Find where the given text appears and provide that cell's center as (x, y) coordinate. 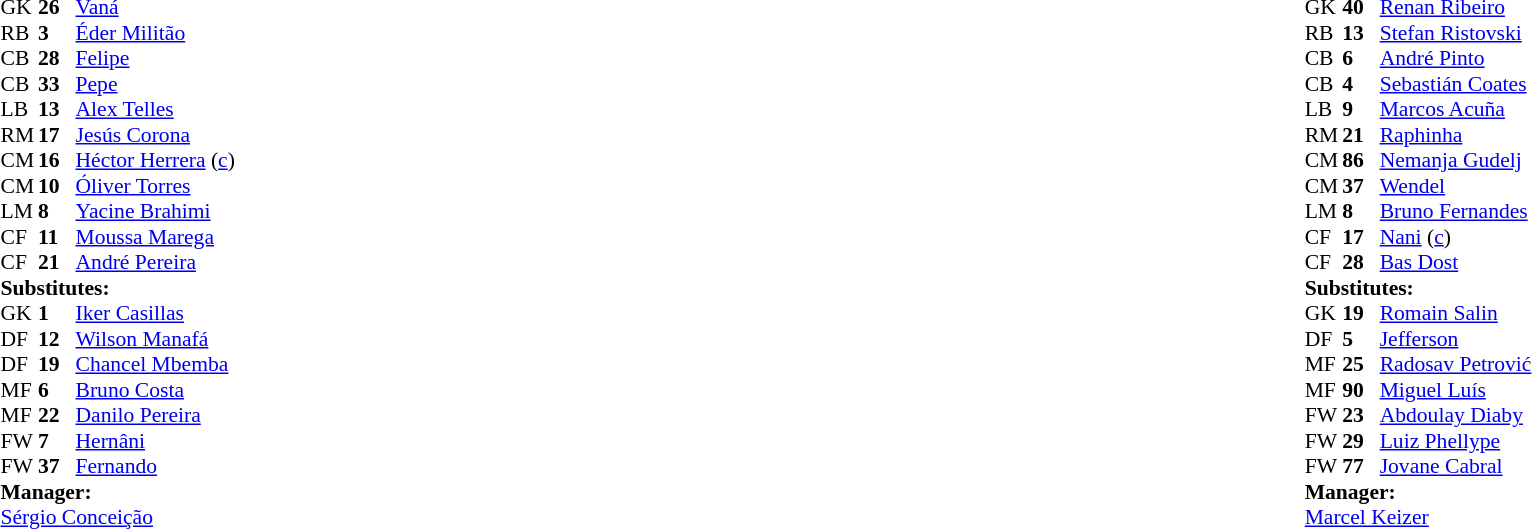
Felipe (156, 59)
Nani (c) (1456, 237)
3 (57, 33)
Luiz Phellype (1456, 441)
André Pinto (1456, 59)
Éder Militão (156, 33)
Héctor Herrera (c) (156, 161)
André Pereira (156, 263)
Hernâni (156, 441)
Jovane Cabral (1456, 467)
5 (1361, 339)
Chancel Mbemba (156, 365)
77 (1361, 467)
Bruno Fernandes (1456, 211)
Wilson Manafá (156, 339)
16 (57, 161)
Iker Casillas (156, 313)
Wendel (1456, 186)
29 (1361, 441)
Stefan Ristovski (1456, 33)
Alex Telles (156, 109)
12 (57, 339)
9 (1361, 109)
11 (57, 237)
4 (1361, 84)
Romain Salin (1456, 313)
Radosav Petrović (1456, 365)
10 (57, 186)
Fernando (156, 467)
25 (1361, 365)
Bruno Costa (156, 390)
Danilo Pereira (156, 415)
Moussa Marega (156, 237)
Raphinha (1456, 135)
Jefferson (1456, 339)
Nemanja Gudelj (1456, 161)
90 (1361, 390)
1 (57, 313)
Sebastián Coates (1456, 84)
7 (57, 441)
Miguel Luís (1456, 390)
Pepe (156, 84)
23 (1361, 415)
Bas Dost (1456, 263)
33 (57, 84)
Yacine Brahimi (156, 211)
Jesús Corona (156, 135)
Marcos Acuña (1456, 109)
Abdoulay Diaby (1456, 415)
Óliver Torres (156, 186)
86 (1361, 161)
22 (57, 415)
